Output the [X, Y] coordinate of the center of the cell containing the given text.  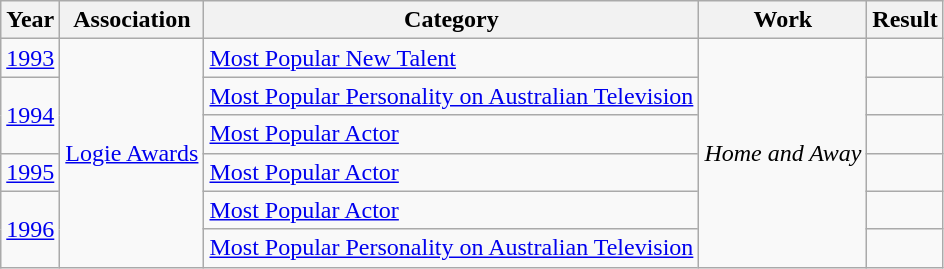
Result [905, 20]
Work [783, 20]
1996 [30, 229]
1993 [30, 58]
Most Popular New Talent [452, 58]
1994 [30, 115]
Logie Awards [132, 153]
Year [30, 20]
Category [452, 20]
1995 [30, 172]
Home and Away [783, 153]
Association [132, 20]
